Provide the [x, y] coordinate of the cell's center where the given text is located.  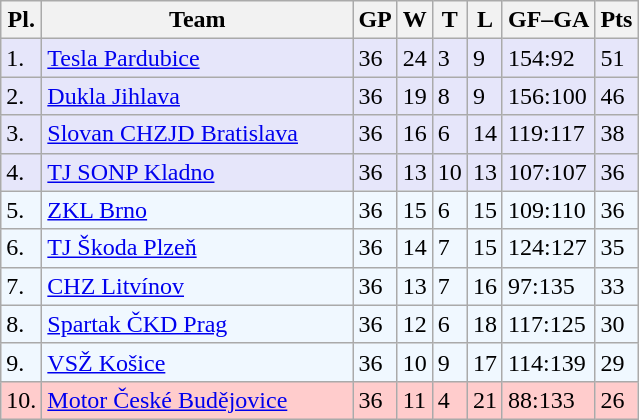
8. [22, 324]
L [484, 20]
10. [22, 400]
156:100 [548, 96]
8 [450, 96]
24 [414, 58]
18 [484, 324]
46 [616, 96]
17 [484, 362]
GF–GA [548, 20]
11 [414, 400]
154:92 [548, 58]
107:107 [548, 172]
119:117 [548, 134]
ZKL Brno [198, 210]
12 [414, 324]
2. [22, 96]
T [450, 20]
117:125 [548, 324]
38 [616, 134]
7. [22, 286]
3 [450, 58]
Pts [616, 20]
109:110 [548, 210]
30 [616, 324]
4 [450, 400]
88:133 [548, 400]
W [414, 20]
4. [22, 172]
26 [616, 400]
TJ SONP Kladno [198, 172]
Team [198, 20]
21 [484, 400]
6. [22, 248]
Slovan CHZJD Bratislava [198, 134]
Dukla Jihlava [198, 96]
VSŽ Košice [198, 362]
124:127 [548, 248]
1. [22, 58]
9. [22, 362]
114:139 [548, 362]
Pl. [22, 20]
Spartak ČKD Prag [198, 324]
29 [616, 362]
CHZ Litvínov [198, 286]
Motor České Budějovice [198, 400]
TJ Škoda Plzeň [198, 248]
3. [22, 134]
51 [616, 58]
5. [22, 210]
33 [616, 286]
19 [414, 96]
Tesla Pardubice [198, 58]
35 [616, 248]
GP [375, 20]
97:135 [548, 286]
